Determine the (X, Y) coordinate at the center of the cell enclosing the given text.  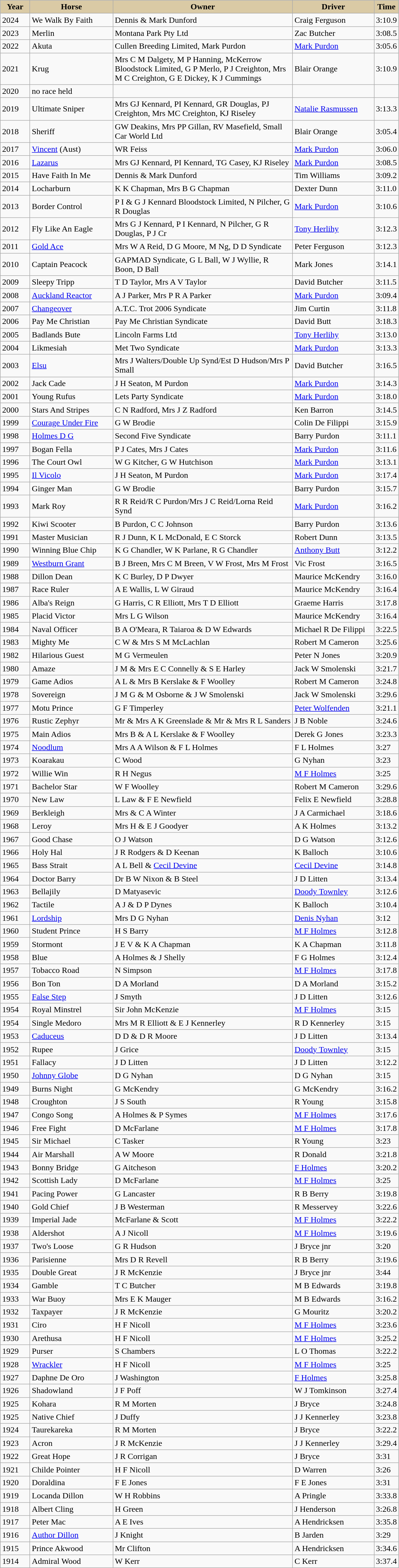
Scottish Lady (72, 1181)
W H Robbins (203, 1496)
Anthony Butt (333, 550)
1921 (15, 1469)
B Jarden (333, 1535)
1953 (15, 1036)
3:33.8 (386, 1496)
Holmes D G (72, 436)
Pacing Power (72, 1194)
1958 (15, 957)
Winning Blue Chip (72, 550)
3:15.2 (386, 984)
2021 (15, 69)
R H Negus (203, 773)
1934 (15, 1285)
1914 (15, 1561)
Free Fight (72, 1128)
Race Ruler (72, 590)
GW Deakins, Mrs PP Gillan, RV Masefield, Small Car World Ltd (203, 131)
R D Kennerley (333, 1023)
J Duffy (203, 1417)
Albert Cling (72, 1509)
3:27.4 (386, 1391)
J E V & K A Chapman (203, 944)
1975 (15, 734)
2002 (15, 383)
3:22.5 (386, 629)
G Nyhan (333, 760)
Johnny Globe (72, 1075)
1942 (15, 1181)
W G Kitcher, G W Hutchison (203, 462)
1959 (15, 944)
Pay Me Christian Syndicate (203, 322)
3:14.1 (386, 264)
1935 (15, 1272)
Peter Wolfenden (333, 708)
3:25.8 (386, 1378)
Stars And Stripes (72, 410)
Pay Me Christian (72, 322)
C N Radford, Mrs J Z Radford (203, 410)
1928 (15, 1364)
Amaze (72, 668)
1969 (15, 813)
2014 (15, 188)
1923 (15, 1443)
J F Poff (203, 1391)
F G Holmes (333, 957)
J S South (203, 1102)
1956 (15, 984)
2004 (15, 348)
Admiral Wood (72, 1561)
2016 (15, 162)
2006 (15, 322)
Tactile (72, 905)
3:15.8 (386, 1102)
A E Wallis, L W Giraud (203, 590)
C Tasker (203, 1141)
Mrs GJ Kennard, PI Kennard, GR Douglas, PJ Creighton, Mrs MC Creighton, KJ Riseley (203, 109)
W Kerr (203, 1561)
1926 (15, 1391)
Peter Mac (72, 1522)
Dr B W Nixon & B Steel (203, 879)
Auckland Reactor (72, 295)
1941 (15, 1194)
Gamble (72, 1285)
Horse (72, 7)
1984 (15, 629)
A K Holmes (333, 826)
Mighty Me (72, 642)
Sheriff (72, 131)
Mrs B & A L Kerslake & F Woolley (203, 734)
J B Noble (333, 721)
P I & G J Kennard Bloodstock Limited, N Pilcher, G R Douglas (203, 206)
Burns Night (72, 1088)
1972 (15, 773)
Lets Party Syndicate (203, 396)
Koarakau (72, 760)
L O Thomas (333, 1351)
3:10.4 (386, 905)
1989 (15, 563)
Peter Ferguson (333, 247)
F L Holmes (333, 747)
J Knight (203, 1535)
R Messervey (333, 1207)
A Holmes & P Symes (203, 1115)
1937 (15, 1246)
Ultimate Sniper (72, 109)
Mrs C M Dalgety, M P Hanning, McKerrow Bloodstock Limited, G P Merlo, P J Creighton, Mrs M C Creighton, G E Dickey, K J Cummings (203, 69)
3:21.1 (386, 708)
Michael R De Filippi (333, 629)
Jim Curtin (333, 308)
Purser (72, 1351)
3:35.8 (386, 1522)
Acron (72, 1443)
Il Vicolo (72, 475)
1983 (15, 642)
Leroy (72, 826)
Good Chase (72, 839)
1919 (15, 1496)
Driver (333, 7)
O J Watson (203, 839)
Shadowland (72, 1391)
Bachelor Star (72, 787)
J B Westerman (203, 1207)
Sir John McKenzie (203, 1010)
Young Rufus (72, 396)
GAPMAD Syndicate, G L Ball, W J Wyllie, R Boon, D Ball (203, 264)
Mrs L G Wilson (203, 616)
1976 (15, 721)
1955 (15, 997)
1916 (15, 1535)
A J & D P Dynes (203, 905)
Placid Victor (72, 616)
Aldershot (72, 1233)
Merlin (72, 33)
J A Carmichael (333, 813)
1944 (15, 1154)
1915 (15, 1548)
Ciro (72, 1325)
2018 (15, 131)
3:06.0 (386, 149)
no race held (72, 91)
Cecil Devine (333, 865)
False Step (72, 997)
Fly Like An Eagle (72, 229)
1973 (15, 760)
Border Control (72, 206)
3:29.4 (386, 1443)
Taxpayer (72, 1312)
Prince Akwood (72, 1548)
Kiwi Scooter (72, 524)
Bass Strait (72, 865)
Zac Butcher (333, 33)
K A Chapman (333, 944)
Vic Frost (333, 563)
Master Musician (72, 537)
Felix E Newfield (333, 800)
1988 (15, 576)
Holy Hal (72, 852)
3:13.5 (386, 537)
3:25.6 (386, 642)
1924 (15, 1430)
1965 (15, 865)
B A O'Meara, R Taiaroa & D W Edwards (203, 629)
Westburn Grant (72, 563)
Ginger Man (72, 489)
1986 (15, 603)
1930 (15, 1338)
D Warren (333, 1469)
Krug (72, 69)
Royal Minstrel (72, 1010)
Single Medoro (72, 1023)
1952 (15, 1049)
3:24.6 (386, 721)
3:20 (386, 1246)
2020 (15, 91)
1994 (15, 489)
3:11.0 (386, 188)
H S Barry (203, 931)
Bonny Bridge (72, 1167)
N Simpson (203, 970)
3:25.2 (386, 1338)
3:20.9 (386, 655)
Bon Ton (72, 984)
1966 (15, 852)
Childe Pointer (72, 1469)
1998 (15, 436)
Locharburn (72, 188)
Fallacy (72, 1062)
3:23.6 (386, 1325)
Air Marshall (72, 1154)
Student Prince (72, 931)
Time (386, 7)
A.T.C. Trot 2006 Syndicate (203, 308)
Bogan Fella (72, 449)
1947 (15, 1115)
J Smyth (203, 997)
Two's Loose (72, 1246)
2013 (15, 206)
Mrs D G Nyhan (203, 918)
3:14.3 (386, 383)
Met Two Syndicate (203, 348)
A Pringle (333, 1496)
WR Feiss (203, 149)
A J Parker, Mrs P R A Parker (203, 295)
Naval Officer (72, 629)
Wrackler (72, 1364)
W J Tomkinson (333, 1391)
Peter N Jones (333, 655)
Locanda Dillon (72, 1496)
1933 (15, 1299)
Lordship (72, 918)
1932 (15, 1312)
Motu Prince (72, 708)
War Buoy (72, 1299)
Bellajily (72, 892)
R R Reid/R C Purdon/Mrs J C Reid/Lorna Reid Synd (203, 506)
A W Moore (203, 1154)
Mrs D R Revell (203, 1259)
1968 (15, 826)
3:29 (386, 1535)
Year (15, 7)
3:13.0 (386, 335)
1982 (15, 655)
Craig Ferguson (333, 20)
1964 (15, 879)
Mrs J Walters/Double Up Synd/Est D Hudson/Mrs P Small (203, 366)
3:37.4 (386, 1561)
Berkleigh (72, 813)
1996 (15, 462)
Jack Cade (72, 383)
G F Timperley (203, 708)
3:13.6 (386, 524)
G Mouritz (333, 1312)
2024 (15, 20)
Captain Peacock (72, 264)
Vincent (Aust) (72, 149)
Sovereign (72, 695)
Doraldina (72, 1482)
3:21.7 (386, 668)
Kohara (72, 1404)
3:15.9 (386, 423)
3:11.5 (386, 282)
Mrs M R Elliott & E J Kennerley (203, 1023)
Mrs & C A Winter (203, 813)
2010 (15, 264)
Natalie Rasmussen (333, 109)
Gold Chief (72, 1207)
Mrs G J Kennard, P I Kennard, N Pilcher, G R Douglas, P J Cr (203, 229)
J R Corrigan (203, 1456)
C Kerr (333, 1561)
D D & D R Moore (203, 1036)
Gold Ace (72, 247)
1993 (15, 506)
The Court Owl (72, 462)
3:17.6 (386, 1115)
3:16.0 (386, 576)
3:09.2 (386, 175)
1987 (15, 590)
Imperial Jade (72, 1220)
1918 (15, 1509)
1978 (15, 695)
3:34.6 (386, 1548)
2000 (15, 410)
B J Breen, Mrs C M Breen, V W Frost, Mrs M Frost (203, 563)
David Butt (333, 322)
1940 (15, 1207)
Denis Nyhan (333, 918)
Mrs W A Reid, D G Moore, M Ng, D D Syndicate (203, 247)
Likmesiah (72, 348)
1991 (15, 537)
Courage Under Fire (72, 423)
3:15.7 (386, 489)
A Holmes & J Shelly (203, 957)
Rupee (72, 1049)
C W & Mrs S M McLachlan (203, 642)
T D Taylor, Mrs A V Taylor (203, 282)
3:12.8 (386, 931)
1957 (15, 970)
Parisienne (72, 1259)
Cullen Breeding Limited, Mark Purdon (203, 46)
2003 (15, 366)
Lincoln Farms Ltd (203, 335)
Author Dillon (72, 1535)
C Wood (203, 760)
Mrs H & E J Goodyer (203, 826)
3:14.5 (386, 410)
1990 (15, 550)
H Green (203, 1509)
L Law & F E Newfield (203, 800)
3:23.3 (386, 734)
A J Nicoll (203, 1233)
Dexter Dunn (333, 188)
G Lancaster (203, 1194)
Tim Williams (333, 175)
Tobacco Road (72, 970)
3:12.4 (386, 957)
Sir Michael (72, 1141)
Badlands Bute (72, 335)
2007 (15, 308)
1931 (15, 1325)
J M G & M Osborne & J W Smolenski (203, 695)
3:23.8 (386, 1417)
Taurekareka (72, 1430)
Robert Dunn (333, 537)
1946 (15, 1128)
J Henderson (333, 1509)
Arethusa (72, 1338)
Elsu (72, 366)
2011 (15, 247)
3:12 (386, 918)
3:11.6 (386, 449)
Croughton (72, 1102)
Willie Win (72, 773)
1945 (15, 1141)
A L & Mrs B Kerslake & F Woolley (203, 682)
Doctor Barry (72, 879)
1948 (15, 1102)
Hilarious Guest (72, 655)
1938 (15, 1233)
2017 (15, 149)
2008 (15, 295)
Congo Song (72, 1115)
3:26.8 (386, 1509)
New Law (72, 800)
M G Vermeulen (203, 655)
Mrs E K Mauger (203, 1299)
3:09.4 (386, 295)
J R Rodgers & D Keenan (203, 852)
Blue (72, 957)
P J Cates, Mrs J Cates (203, 449)
1979 (15, 682)
Noodlum (72, 747)
Mrs A A Wilson & F L Holmes (203, 747)
Great Hope (72, 1456)
Have Faith In Me (72, 175)
Mark Jones (333, 264)
R Donald (333, 1154)
1963 (15, 892)
D Matyasevic (203, 892)
Rustic Zephyr (72, 721)
3:21.8 (386, 1154)
2019 (15, 109)
3:13.1 (386, 462)
1977 (15, 708)
1943 (15, 1167)
1971 (15, 787)
Mrs GJ Kennard, PI Kennard, TG Casey, KJ Riseley (203, 162)
Stormont (72, 944)
3:17.4 (386, 475)
Mr & Mrs A K Greenslade & Mr & Mrs R L Sanders (203, 721)
1999 (15, 423)
1974 (15, 747)
K G Chandler, W K Parlane, R G Chandler (203, 550)
G Aitcheson (203, 1167)
McFarlane & Scott (203, 1220)
1927 (15, 1378)
1936 (15, 1259)
Mr Clifton (203, 1548)
R J Dunn, K L McDonald, E C Storck (203, 537)
2009 (15, 282)
Native Chief (72, 1417)
Graeme Harris (333, 603)
3:13.2 (386, 826)
1950 (15, 1075)
1939 (15, 1220)
Double Great (72, 1272)
A E Ives (203, 1522)
Daphne De Oro (72, 1378)
1962 (15, 905)
1917 (15, 1522)
Colin De Filippi (333, 423)
1995 (15, 475)
2001 (15, 396)
D G Watson (333, 839)
J M & Mrs E C Connelly & S E Harley (203, 668)
1967 (15, 839)
Akuta (72, 46)
Ken Barron (333, 410)
3:05.4 (386, 131)
3:14.8 (386, 865)
3:18.6 (386, 813)
W F Woolley (203, 787)
Main Adios (72, 734)
3:18.3 (386, 322)
1985 (15, 616)
Montana Park Pty Ltd (203, 33)
Mark Roy (72, 506)
2015 (15, 175)
A L Bell & Cecil Devine (203, 865)
3:05.6 (386, 46)
2005 (15, 335)
3:26 (386, 1469)
We Walk By Faith (72, 20)
S Chambers (203, 1351)
1980 (15, 668)
Owner (203, 7)
1920 (15, 1482)
3:44 (386, 1272)
2012 (15, 229)
T C Butcher (203, 1285)
J Grice (203, 1049)
J Washington (203, 1378)
Second Five Syndicate (203, 436)
3:28.8 (386, 800)
Dillon Dean (72, 576)
G R Hudson (203, 1246)
Caduceus (72, 1036)
2022 (15, 46)
1922 (15, 1456)
Changeover (72, 308)
1951 (15, 1062)
K C Burley, D P Dwyer (203, 576)
2023 (15, 33)
Derek G Jones (333, 734)
3:18.0 (386, 396)
G Harris, C R Elliott, Mrs T D Elliott (203, 603)
1929 (15, 1351)
3:11.1 (386, 436)
1961 (15, 918)
3:27 (386, 747)
1949 (15, 1088)
K K Chapman, Mrs B G Chapman (203, 188)
1970 (15, 800)
Game Adios (72, 682)
1997 (15, 449)
Lazarus (72, 162)
3:22.6 (386, 1207)
1960 (15, 931)
Sleepy Tripp (72, 282)
1992 (15, 524)
Alba's Reign (72, 603)
B Purdon, C C Johnson (203, 524)
